Search for the cell housing the specified text and yield its (x, y) center coordinate. 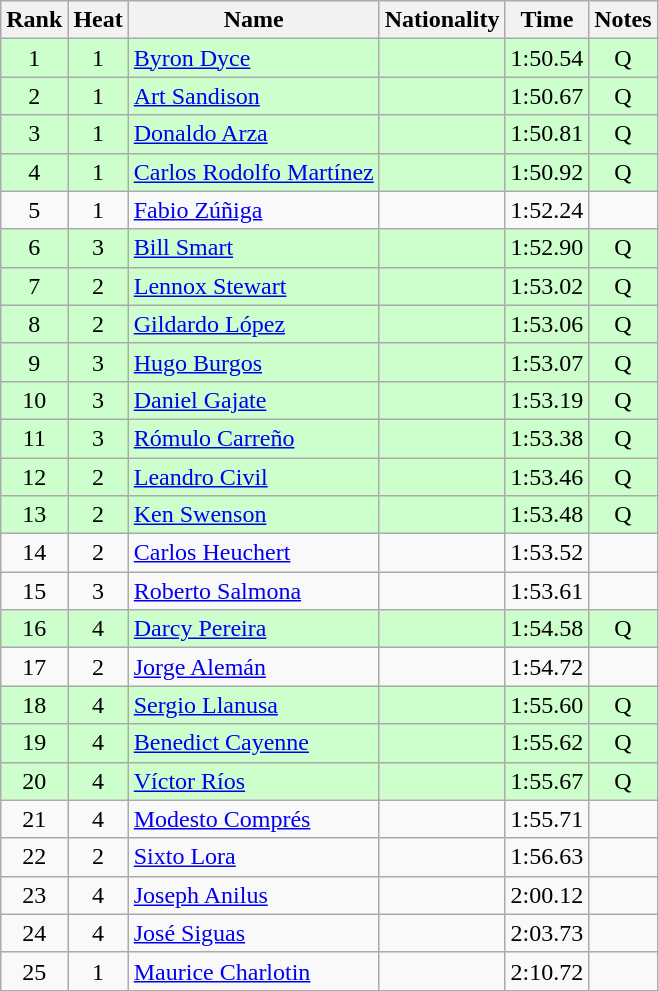
Sergio Llanusa (254, 705)
Time (547, 20)
2:10.72 (547, 971)
Rómulo Carreño (254, 438)
14 (34, 553)
15 (34, 591)
1:55.71 (547, 819)
10 (34, 400)
1:53.07 (547, 362)
1:54.58 (547, 629)
Joseph Anilus (254, 895)
Carlos Rodolfo Martínez (254, 172)
24 (34, 933)
17 (34, 667)
18 (34, 705)
Hugo Burgos (254, 362)
Rank (34, 20)
2:03.73 (547, 933)
Nationality (442, 20)
Notes (623, 20)
1:55.60 (547, 705)
1:50.54 (547, 58)
20 (34, 781)
1:53.38 (547, 438)
Roberto Salmona (254, 591)
6 (34, 248)
1:53.02 (547, 286)
1:50.92 (547, 172)
23 (34, 895)
1:52.24 (547, 210)
Bill Smart (254, 248)
7 (34, 286)
Leandro Civil (254, 477)
Lennox Stewart (254, 286)
Heat (98, 20)
22 (34, 857)
Carlos Heuchert (254, 553)
5 (34, 210)
1:53.48 (547, 515)
1:53.46 (547, 477)
Víctor Ríos (254, 781)
Sixto Lora (254, 857)
Darcy Pereira (254, 629)
Byron Dyce (254, 58)
19 (34, 743)
José Siguas (254, 933)
1:50.67 (547, 96)
Fabio Zúñiga (254, 210)
Benedict Cayenne (254, 743)
1:52.90 (547, 248)
13 (34, 515)
Gildardo López (254, 324)
2:00.12 (547, 895)
Jorge Alemán (254, 667)
Art Sandison (254, 96)
1:55.62 (547, 743)
21 (34, 819)
11 (34, 438)
12 (34, 477)
1:53.06 (547, 324)
1:53.61 (547, 591)
Maurice Charlotin (254, 971)
Ken Swenson (254, 515)
Name (254, 20)
1:56.63 (547, 857)
Daniel Gajate (254, 400)
8 (34, 324)
1:53.52 (547, 553)
Donaldo Arza (254, 134)
1:55.67 (547, 781)
25 (34, 971)
16 (34, 629)
1:54.72 (547, 667)
1:53.19 (547, 400)
1:50.81 (547, 134)
9 (34, 362)
Modesto Comprés (254, 819)
